Locate the cell with the specified text and output its [X, Y] center coordinate. 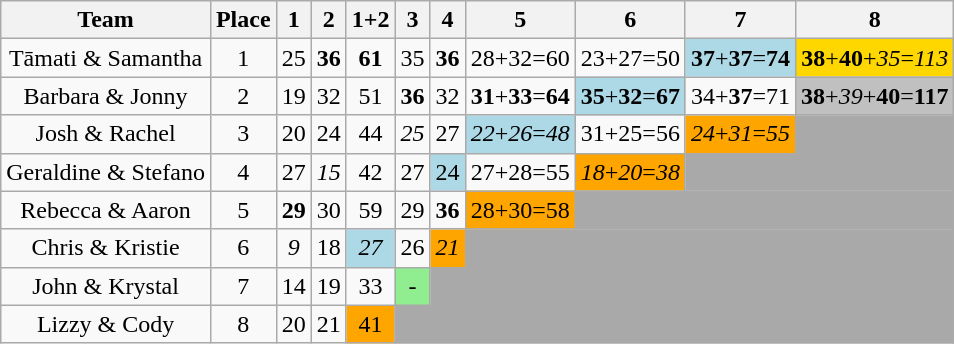
27+28=55 [520, 172]
38+40+35=113 [875, 58]
Team [106, 20]
26 [412, 248]
14 [294, 286]
59 [370, 210]
Chris & Kristie [106, 248]
61 [370, 58]
33 [370, 286]
John & Krystal [106, 286]
Geraldine & Stefano [106, 172]
35+32=67 [630, 96]
28+30=58 [520, 210]
Josh & Rachel [106, 134]
Barbara & Jonny [106, 96]
41 [370, 324]
42 [370, 172]
44 [370, 134]
Lizzy & Cody [106, 324]
Tāmati & Samantha [106, 58]
51 [370, 96]
31+33=64 [520, 96]
35 [412, 58]
Rebecca & Aaron [106, 210]
18 [328, 248]
22+26=48 [520, 134]
23+27=50 [630, 58]
37+37=74 [740, 58]
15 [328, 172]
1+2 [370, 20]
28+32=60 [520, 58]
18+20=38 [630, 172]
9 [294, 248]
24+31=55 [740, 134]
34+37=71 [740, 96]
- [412, 286]
30 [328, 210]
31+25=56 [630, 134]
38+39+40=117 [875, 96]
Place [243, 20]
